Pinpoint the cell where the given text exists, returning its (X, Y) midpoint coordinate. 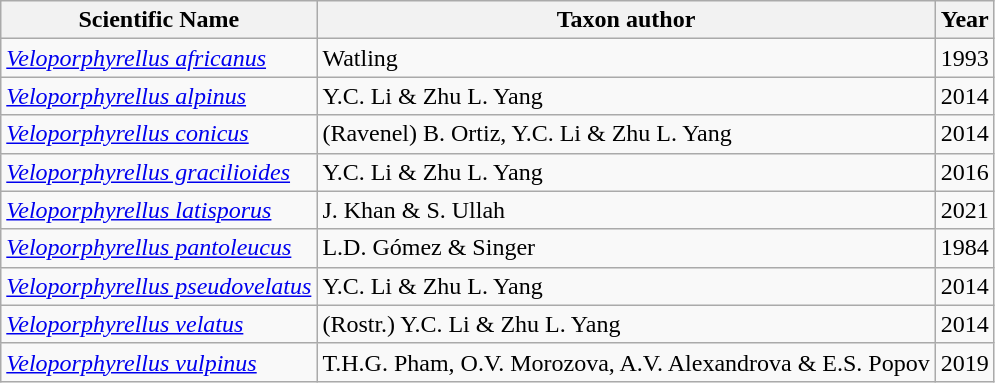
Veloporphyrellus velatus (159, 324)
J. Khan & S. Ullah (626, 210)
Veloporphyrellus africanus (159, 58)
Watling (626, 58)
Veloporphyrellus conicus (159, 134)
1993 (964, 58)
(Rostr.) Y.C. Li & Zhu L. Yang (626, 324)
Year (964, 20)
(Ravenel) B. Ortiz, Y.C. Li & Zhu L. Yang (626, 134)
Taxon author (626, 20)
Veloporphyrellus vulpinus (159, 362)
T.H.G. Pham, O.V. Morozova, A.V. Alexandrova & E.S. Popov (626, 362)
2021 (964, 210)
L.D. Gómez & Singer (626, 248)
Veloporphyrellus latisporus (159, 210)
2019 (964, 362)
Veloporphyrellus pantoleucus (159, 248)
Veloporphyrellus gracilioides (159, 172)
Veloporphyrellus alpinus (159, 96)
Veloporphyrellus pseudovelatus (159, 286)
2016 (964, 172)
1984 (964, 248)
Scientific Name (159, 20)
